Extract the [X, Y] coordinate from the center of the cell holding the provided text.  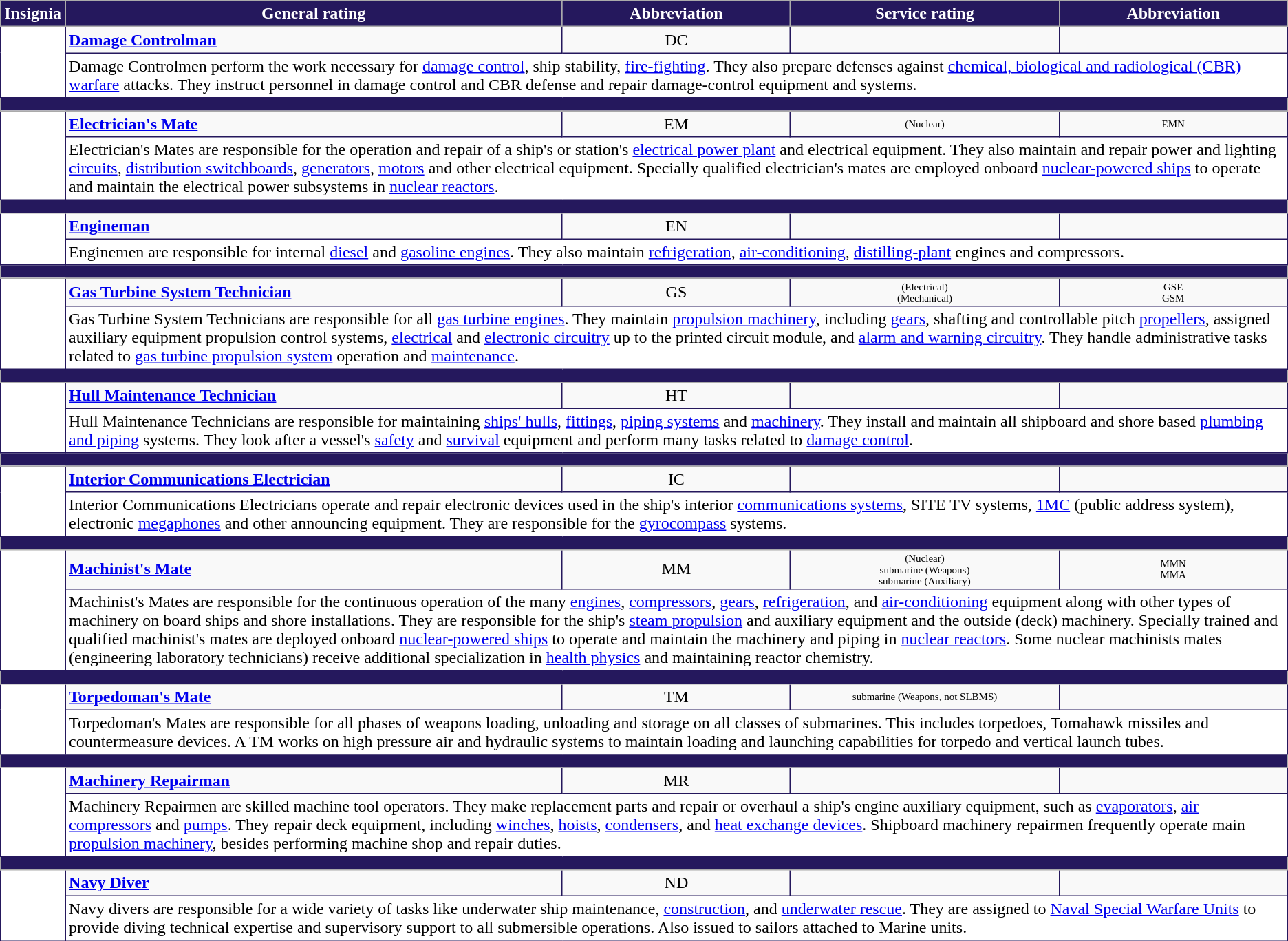
Interior Communications Electrician [314, 479]
Gas Turbine System Technician [314, 292]
Damage Controlman [314, 40]
Torpedoman's Mate [314, 697]
MR [676, 781]
IC [676, 479]
Hull Maintenance Technician [314, 395]
General rating [314, 14]
MM [676, 569]
Engineman [314, 226]
(Nuclear) [925, 123]
Machinist's Mate [314, 569]
Electrician's Mate [314, 123]
(Electrical)(Mechanical) [925, 292]
TM [676, 697]
GSEGSM [1173, 292]
Navy Diver [314, 882]
EM [676, 123]
submarine (Weapons, not SLBMS) [925, 697]
GS [676, 292]
Service rating [925, 14]
EMN [1173, 123]
(Nuclear)submarine (Weapons)submarine (Auxiliary) [925, 569]
Insignia [33, 14]
DC [676, 40]
MMNMMA [1173, 569]
ND [676, 882]
EN [676, 226]
HT [676, 395]
Machinery Repairman [314, 781]
